Scan for the cell matching the given text and deliver its [X, Y] coordinate at center. 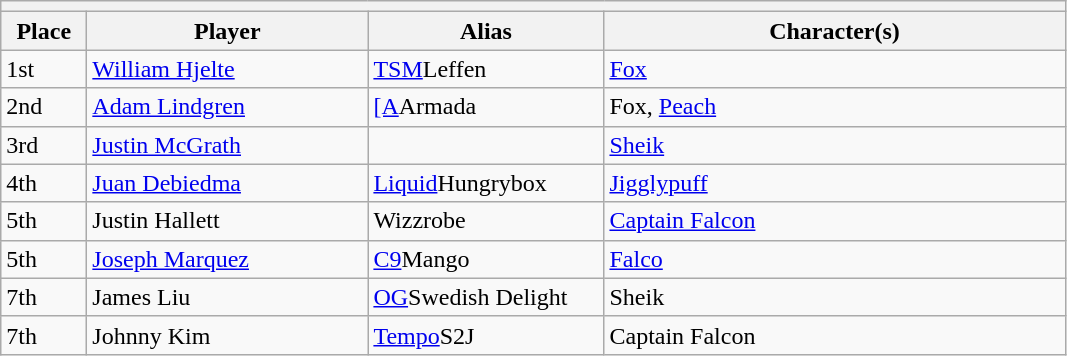
James Liu [228, 297]
Adam Lindgren [228, 107]
Jigglypuff [834, 183]
LiquidHungrybox [486, 183]
[AArmada [486, 107]
Fox, Peach [834, 107]
4th [44, 183]
Johnny Kim [228, 335]
Alias [486, 31]
Wizzrobe [486, 221]
Player [228, 31]
Justin McGrath [228, 145]
OGSwedish Delight [486, 297]
TempoS2J [486, 335]
TSMLeffen [486, 69]
Justin Hallett [228, 221]
Falco [834, 259]
William Hjelte [228, 69]
Fox [834, 69]
Place [44, 31]
Character(s) [834, 31]
C9Mango [486, 259]
3rd [44, 145]
1st [44, 69]
2nd [44, 107]
Juan Debiedma [228, 183]
Joseph Marquez [228, 259]
